Identify which cell holds the provided text, then report its [X, Y] central coordinate. 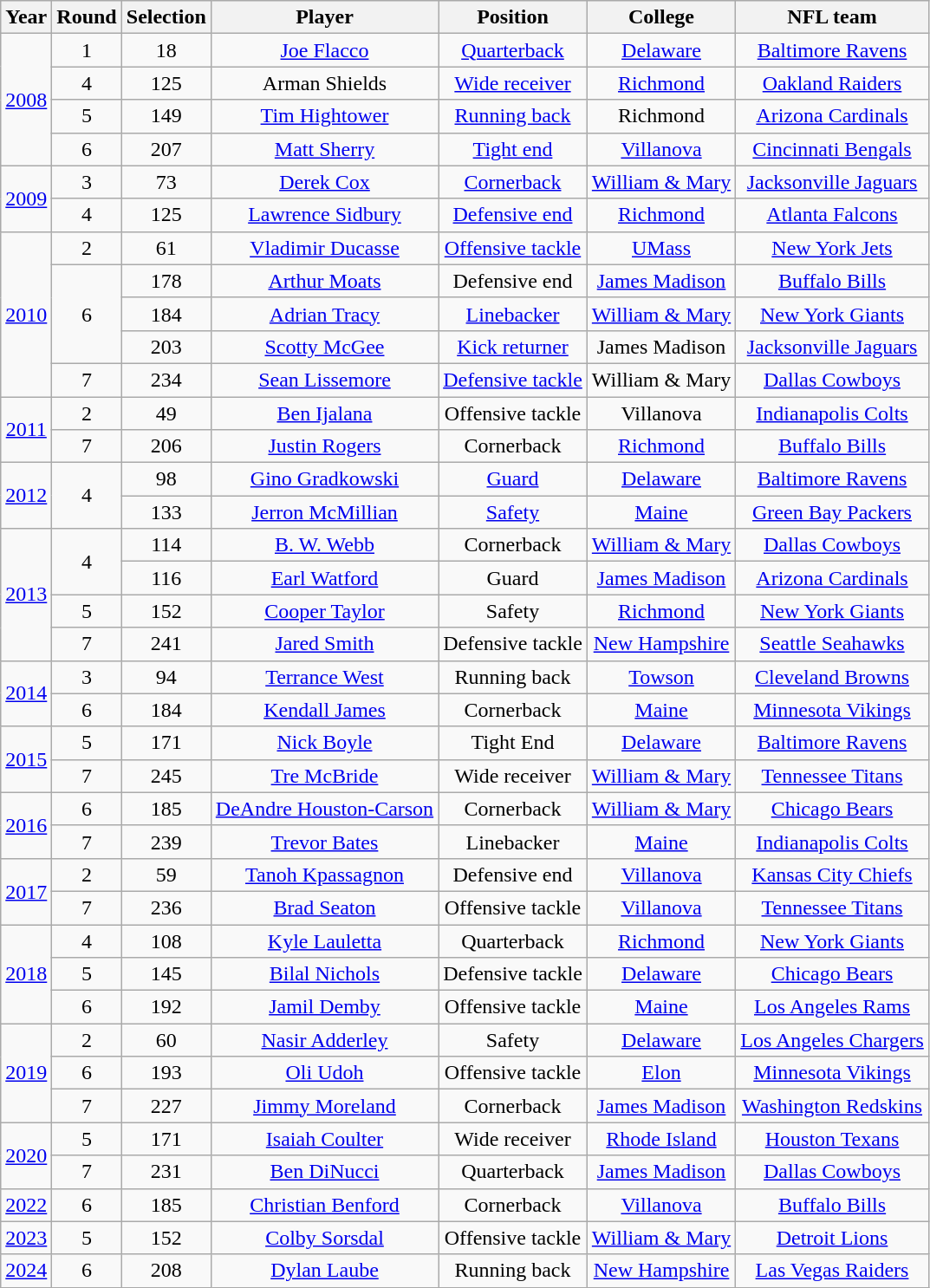
Tight End [513, 743]
Rhode Island [660, 1139]
NFL team [832, 17]
Year [26, 17]
2016 [26, 825]
206 [166, 446]
Justin Rogers [324, 446]
2019 [26, 1073]
Selection [166, 17]
Player [324, 17]
2017 [26, 891]
Colby Sorsdal [324, 1238]
116 [166, 578]
Earl Watford [324, 578]
239 [166, 842]
241 [166, 644]
Tight end [513, 149]
Tim Hightower [324, 116]
2009 [26, 198]
Towson [660, 677]
2011 [26, 430]
236 [166, 907]
Arman Shields [324, 83]
231 [166, 1172]
Kick returner [513, 347]
Isaiah Coulter [324, 1139]
Trevor Bates [324, 842]
Las Vegas Raiders [832, 1271]
Washington Redskins [832, 1106]
Los Angeles Chargers [832, 1040]
Jamil Demby [324, 1007]
178 [166, 281]
UMass [660, 248]
193 [166, 1073]
Nick Boyle [324, 743]
Oakland Raiders [832, 83]
Houston Texans [832, 1139]
2024 [26, 1271]
Position [513, 17]
Gino Gradkowski [324, 479]
B. W. Webb [324, 545]
Matt Sherry [324, 149]
Dylan Laube [324, 1271]
Jerron McMillian [324, 512]
Cincinnati Bengals [832, 149]
203 [166, 347]
Joe Flacco [324, 50]
207 [166, 149]
234 [166, 380]
Derek Cox [324, 182]
Ben DiNucci [324, 1172]
98 [166, 479]
Kendall James [324, 710]
Los Angeles Rams [832, 1007]
60 [166, 1040]
Atlanta Falcons [832, 215]
Vladimir Ducasse [324, 248]
94 [166, 677]
Adrian Tracy [324, 314]
Bilal Nichols [324, 974]
192 [166, 1007]
245 [166, 776]
Jimmy Moreland [324, 1106]
2015 [26, 759]
208 [166, 1271]
1 [87, 50]
2008 [26, 100]
Elon [660, 1073]
2023 [26, 1238]
Seattle Seahawks [832, 644]
Jared Smith [324, 644]
Green Bay Packers [832, 512]
2022 [26, 1205]
149 [166, 116]
73 [166, 182]
145 [166, 974]
College [660, 17]
Round [87, 17]
Detroit Lions [832, 1238]
2013 [26, 595]
Sean Lissemore [324, 380]
114 [166, 545]
227 [166, 1106]
108 [166, 940]
Kansas City Chiefs [832, 875]
Tanoh Kpassagnon [324, 875]
Scotty McGee [324, 347]
49 [166, 413]
Kyle Lauletta [324, 940]
Terrance West [324, 677]
2020 [26, 1155]
2014 [26, 693]
Oli Udoh [324, 1073]
Christian Benford [324, 1205]
Ben Ijalana [324, 413]
Lawrence Sidbury [324, 215]
Arthur Moats [324, 281]
Brad Seaton [324, 907]
DeAndre Houston-Carson [324, 809]
61 [166, 248]
Nasir Adderley [324, 1040]
133 [166, 512]
59 [166, 875]
18 [166, 50]
Cleveland Browns [832, 677]
Cooper Taylor [324, 611]
2012 [26, 496]
Tre McBride [324, 776]
New York Jets [832, 248]
2018 [26, 973]
2010 [26, 314]
